Return (X, Y) of the center of cell containing provided text 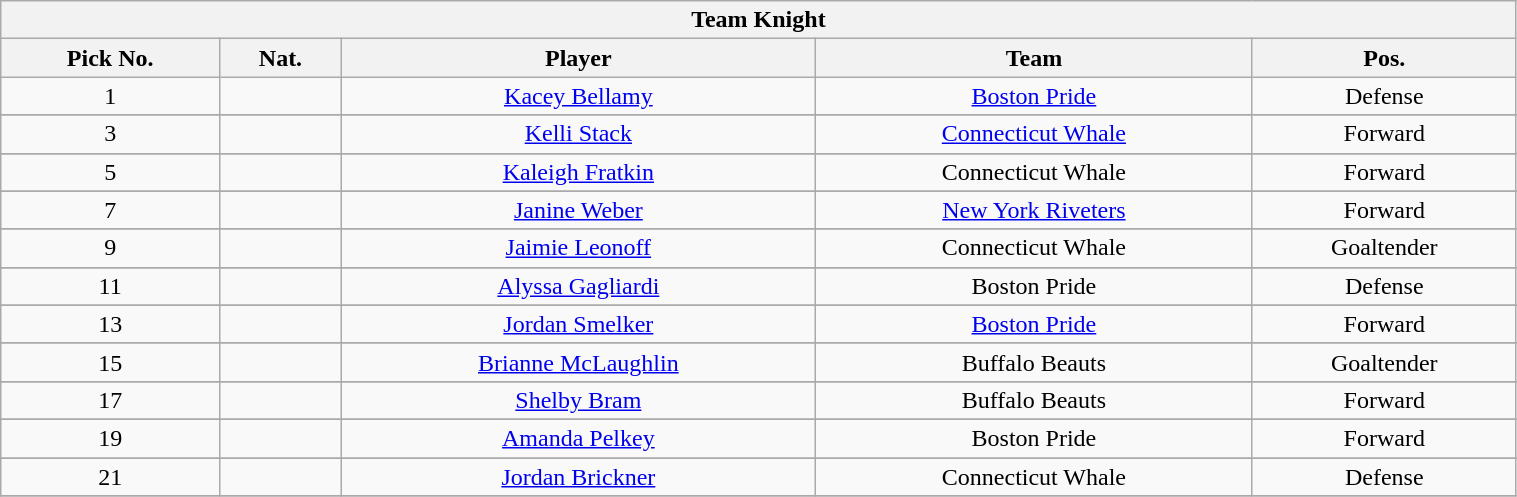
Alyssa Gagliardi (578, 286)
5 (110, 172)
1 (110, 96)
21 (110, 477)
3 (110, 134)
Jordan Brickner (578, 477)
17 (110, 400)
13 (110, 324)
Nat. (281, 58)
15 (110, 362)
Brianne McLaughlin (578, 362)
7 (110, 210)
9 (110, 248)
Shelby Bram (578, 400)
Team (1034, 58)
Janine Weber (578, 210)
Kelli Stack (578, 134)
Pick No. (110, 58)
Jordan Smelker (578, 324)
New York Riveters (1034, 210)
Player (578, 58)
11 (110, 286)
19 (110, 438)
Kaleigh Fratkin (578, 172)
Pos. (1384, 58)
Jaimie Leonoff (578, 248)
Amanda Pelkey (578, 438)
Kacey Bellamy (578, 96)
Team Knight (758, 20)
